Locate the cell with the specified text and output its [X, Y] center coordinate. 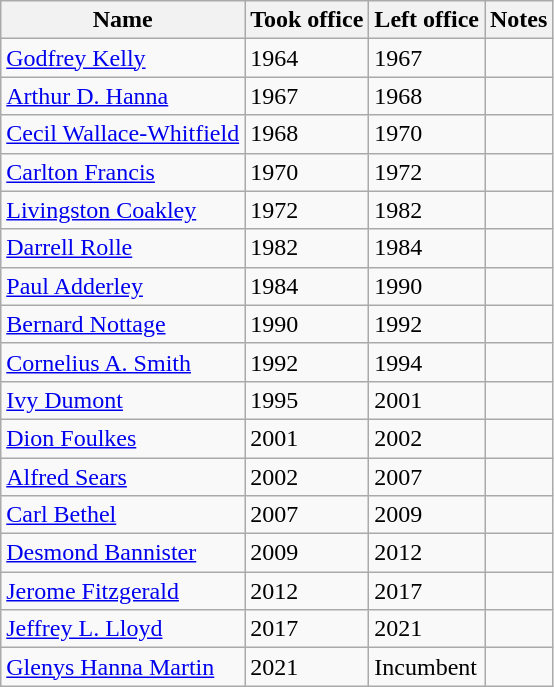
Name [123, 20]
1994 [427, 362]
Jeffrey L. Lloyd [123, 629]
Desmond Bannister [123, 553]
Carlton Francis [123, 172]
Livingston Coakley [123, 210]
Cornelius A. Smith [123, 362]
Godfrey Kelly [123, 58]
Jerome Fitzgerald [123, 591]
Paul Adderley [123, 286]
Glenys Hanna Martin [123, 667]
Took office [307, 20]
1964 [307, 58]
Cecil Wallace-Whitfield [123, 134]
Notes [518, 20]
Incumbent [427, 667]
Alfred Sears [123, 477]
Dion Foulkes [123, 438]
Ivy Dumont [123, 400]
Carl Bethel [123, 515]
Bernard Nottage [123, 324]
Darrell Rolle [123, 248]
Left office [427, 20]
Arthur D. Hanna [123, 96]
1995 [307, 400]
